Return [x, y] of the center of cell containing provided text 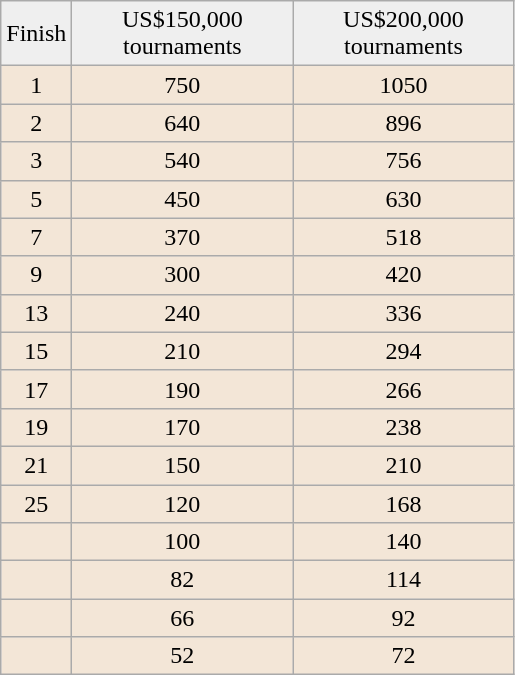
9 [36, 275]
82 [182, 580]
300 [182, 275]
1050 [404, 85]
168 [404, 503]
336 [404, 313]
420 [404, 275]
240 [182, 313]
US$200,000tournaments [404, 34]
72 [404, 656]
170 [182, 427]
2 [36, 123]
190 [182, 389]
266 [404, 389]
52 [182, 656]
15 [36, 351]
120 [182, 503]
100 [182, 542]
140 [404, 542]
450 [182, 199]
896 [404, 123]
17 [36, 389]
13 [36, 313]
640 [182, 123]
92 [404, 618]
756 [404, 161]
540 [182, 161]
518 [404, 237]
3 [36, 161]
370 [182, 237]
630 [404, 199]
750 [182, 85]
7 [36, 237]
1 [36, 85]
21 [36, 465]
66 [182, 618]
Finish [36, 34]
238 [404, 427]
5 [36, 199]
19 [36, 427]
114 [404, 580]
25 [36, 503]
US$150,000tournaments [182, 34]
150 [182, 465]
294 [404, 351]
